Determine the (x, y) coordinate at the center of the cell enclosing the given text.  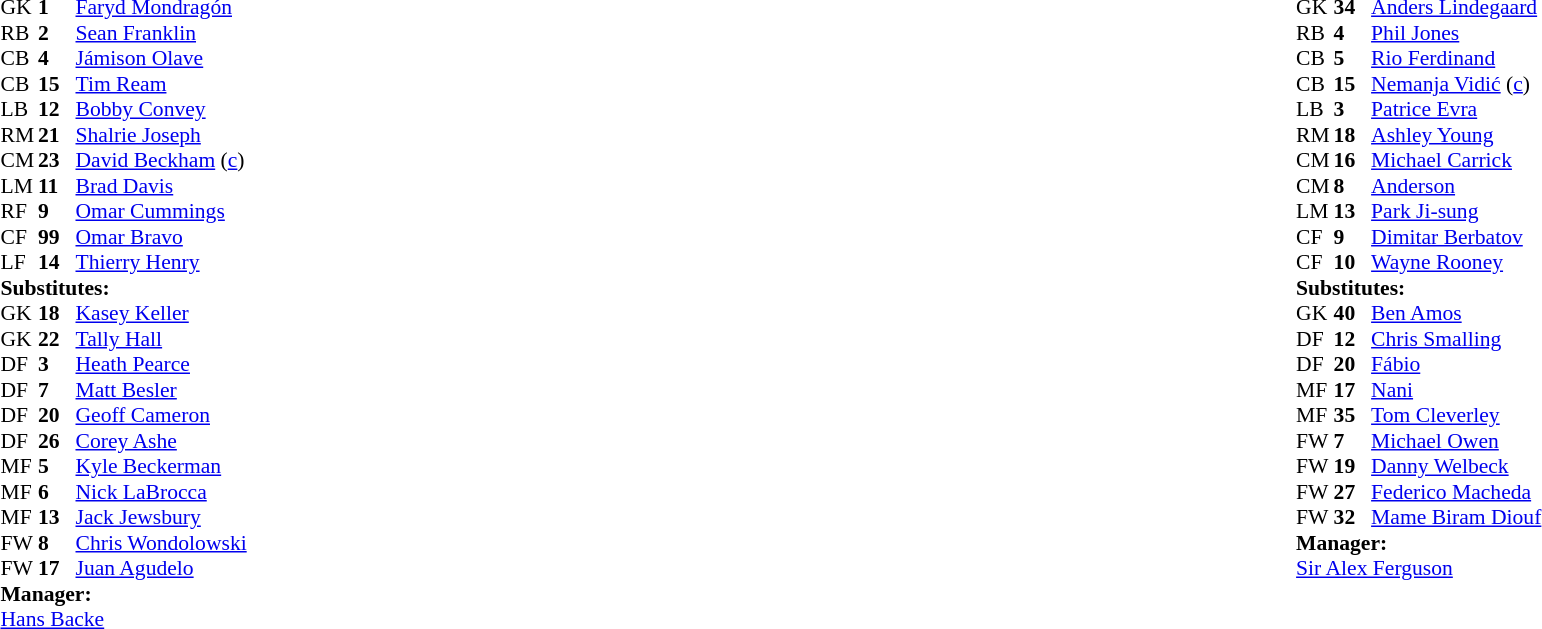
Rio Ferdinand (1456, 59)
Patrice Evra (1456, 109)
RF (19, 211)
Fábio (1456, 365)
Michael Carrick (1456, 161)
26 (57, 441)
Kyle Beckerman (162, 467)
Tom Cleverley (1456, 415)
Sir Alex Ferguson (1418, 569)
40 (1353, 313)
Tally Hall (162, 339)
14 (57, 263)
35 (1353, 415)
Nick LaBrocca (162, 492)
Omar Cummings (162, 211)
Federico Macheda (1456, 492)
23 (57, 161)
Thierry Henry (162, 263)
22 (57, 339)
Nani (1456, 390)
10 (1353, 263)
Matt Besler (162, 390)
6 (57, 492)
Anderson (1456, 186)
Ashley Young (1456, 135)
LF (19, 263)
David Beckham (c) (162, 161)
Omar Bravo (162, 237)
Park Ji-sung (1456, 211)
16 (1353, 161)
Jámison Olave (162, 59)
Corey Ashe (162, 441)
Ben Amos (1456, 313)
Sean Franklin (162, 33)
Danny Welbeck (1456, 467)
Nemanja Vidić (c) (1456, 84)
Mame Biram Diouf (1456, 517)
Juan Agudelo (162, 569)
Dimitar Berbatov (1456, 237)
Brad Davis (162, 186)
32 (1353, 517)
Tim Ream (162, 84)
Wayne Rooney (1456, 263)
Chris Smalling (1456, 339)
Jack Jewsbury (162, 517)
Kasey Keller (162, 313)
Chris Wondolowski (162, 543)
19 (1353, 467)
2 (57, 33)
Heath Pearce (162, 365)
Michael Owen (1456, 441)
Shalrie Joseph (162, 135)
99 (57, 237)
27 (1353, 492)
Phil Jones (1456, 33)
Bobby Convey (162, 109)
Geoff Cameron (162, 415)
21 (57, 135)
11 (57, 186)
